For the text-containing cell, return its midpoint in (x, y) coordinate format. 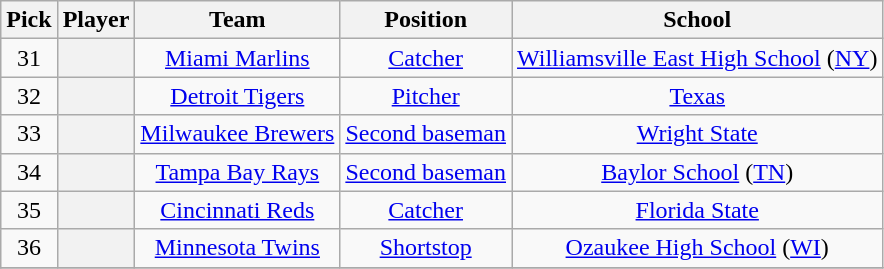
Florida State (698, 210)
Pick (29, 20)
Team (238, 20)
35 (29, 210)
Tampa Bay Rays (238, 172)
Shortstop (426, 248)
32 (29, 96)
34 (29, 172)
Ozaukee High School (WI) (698, 248)
Position (426, 20)
Wright State (698, 134)
Minnesota Twins (238, 248)
Player (96, 20)
Milwaukee Brewers (238, 134)
Detroit Tigers (238, 96)
Cincinnati Reds (238, 210)
33 (29, 134)
Williamsville East High School (NY) (698, 58)
Texas (698, 96)
School (698, 20)
Pitcher (426, 96)
Miami Marlins (238, 58)
31 (29, 58)
Baylor School (TN) (698, 172)
36 (29, 248)
